Determine the [x, y] coordinate at the center of the cell enclosing the given text.  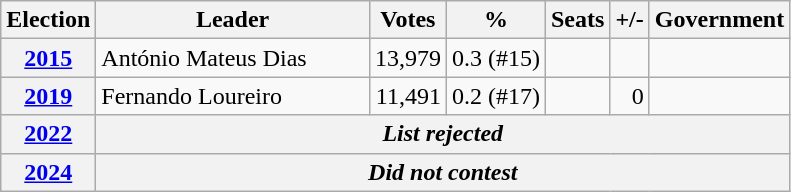
11,491 [408, 96]
0.3 (#15) [496, 58]
Fernando Loureiro [233, 96]
% [496, 20]
Votes [408, 20]
2022 [48, 134]
Did not contest [443, 172]
0 [630, 96]
0.2 (#17) [496, 96]
António Mateus Dias [233, 58]
13,979 [408, 58]
Seats [577, 20]
List rejected [443, 134]
Government [719, 20]
Election [48, 20]
2019 [48, 96]
Leader [233, 20]
2015 [48, 58]
+/- [630, 20]
2024 [48, 172]
